Return the [x, y] coordinate for the center point of the cell that contains the specified text.  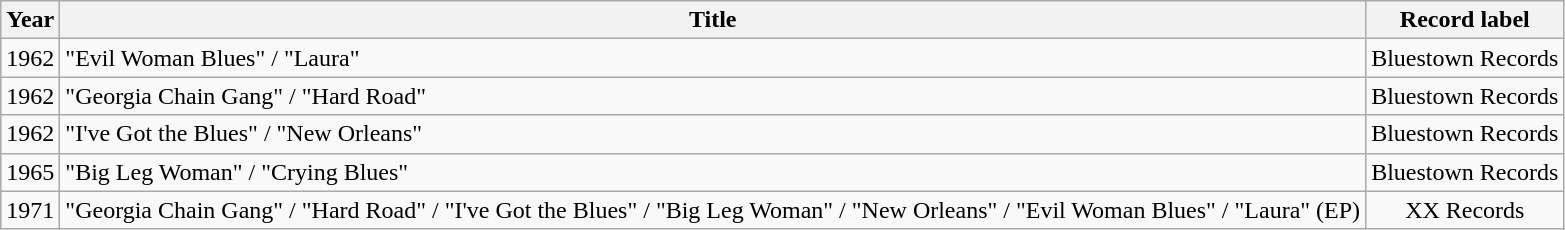
XX Records [1465, 210]
"Georgia Chain Gang" / "Hard Road" / "I've Got the Blues" / "Big Leg Woman" / "New Orleans" / "Evil Woman Blues" / "Laura" (EP) [713, 210]
Record label [1465, 20]
1971 [30, 210]
"Big Leg Woman" / "Crying Blues" [713, 172]
Year [30, 20]
"Georgia Chain Gang" / "Hard Road" [713, 96]
"Evil Woman Blues" / "Laura" [713, 58]
"I've Got the Blues" / "New Orleans" [713, 134]
1965 [30, 172]
Title [713, 20]
